Locate the cell with the specified text and output its [X, Y] center coordinate. 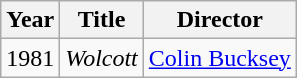
1981 [30, 58]
Wolcott [102, 58]
Year [30, 20]
Title [102, 20]
Director [220, 20]
Colin Bucksey [220, 58]
